Return the [x, y] coordinate for the center point of the cell that contains the specified text.  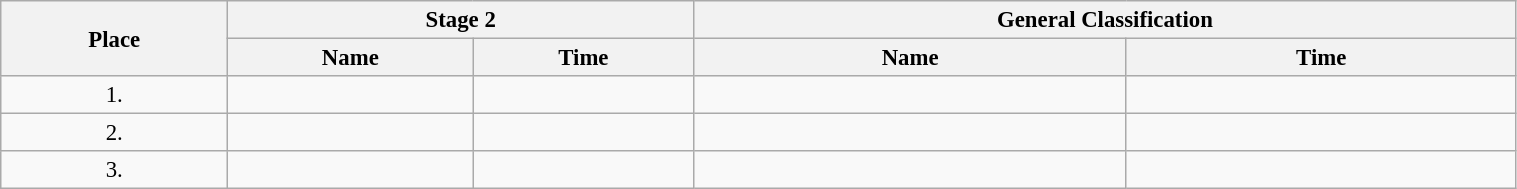
Place [114, 38]
Stage 2 [461, 20]
General Classification [1105, 20]
2. [114, 133]
1. [114, 95]
3. [114, 170]
